Determine the [X, Y] coordinate at the center of the cell enclosing the given text.  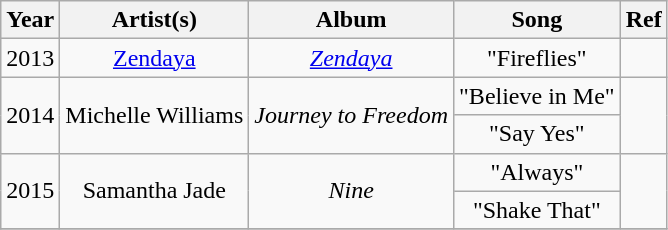
"Always" [538, 172]
Michelle Williams [154, 115]
Ref [644, 20]
Nine [352, 191]
"Shake That" [538, 210]
Samantha Jade [154, 191]
2013 [30, 58]
Song [538, 20]
"Believe in Me" [538, 96]
"Say Yes" [538, 134]
Album [352, 20]
2015 [30, 191]
Journey to Freedom [352, 115]
Year [30, 20]
Artist(s) [154, 20]
"Fireflies" [538, 58]
2014 [30, 115]
